Capture the cell that displays the provided text and extract its (X, Y) central coordinate. 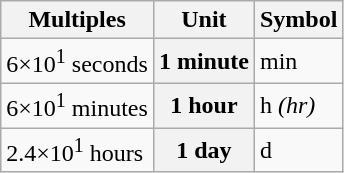
6×101 minutes (78, 106)
d (298, 150)
h (hr) (298, 106)
2.4×101 hours (78, 150)
1 hour (204, 106)
min (298, 62)
Symbol (298, 20)
Unit (204, 20)
1 minute (204, 62)
6×101 seconds (78, 62)
1 day (204, 150)
Multiples (78, 20)
